Locate the cell with the specified text and output its [X, Y] center coordinate. 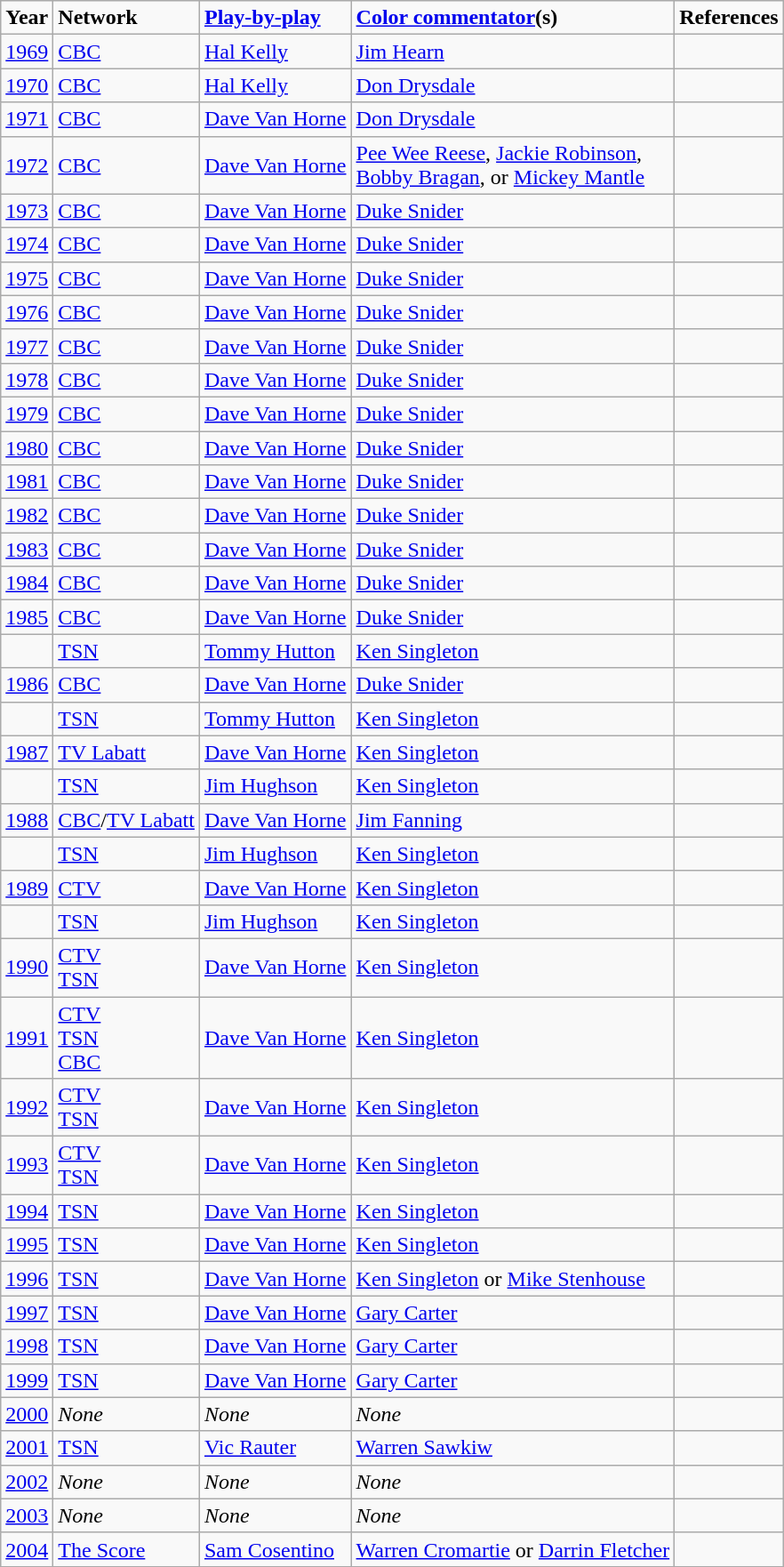
1997 [27, 1313]
1986 [27, 685]
Vic Rauter [276, 1448]
Warren Sawkiw [513, 1448]
1981 [27, 482]
Play-by-play [276, 18]
1976 [27, 312]
1969 [27, 52]
2001 [27, 1448]
Color commentator(s) [513, 18]
1983 [27, 550]
1975 [27, 278]
Sam Cosentino [276, 1549]
1973 [27, 211]
1980 [27, 447]
The Score [126, 1549]
1999 [27, 1380]
Year [27, 18]
1995 [27, 1245]
1970 [27, 85]
Ken Singleton or Mike Stenhouse [513, 1279]
1996 [27, 1279]
2003 [27, 1515]
Warren Cromartie or Darrin Fletcher [513, 1549]
1998 [27, 1346]
1993 [27, 1165]
1977 [27, 346]
Jim Fanning [513, 820]
CTV [126, 888]
1992 [27, 1108]
1991 [27, 1037]
Pee Wee Reese, Jackie Robinson,Bobby Bragan, or Mickey Mantle [513, 165]
1987 [27, 752]
1990 [27, 968]
2002 [27, 1482]
1994 [27, 1211]
CBC/TV Labatt [126, 820]
Network [126, 18]
1972 [27, 165]
1979 [27, 414]
1982 [27, 516]
CTVTSNCBC [126, 1037]
References [729, 18]
TV Labatt [126, 752]
1974 [27, 245]
1971 [27, 119]
2000 [27, 1414]
Jim Hearn [513, 52]
1989 [27, 888]
1984 [27, 583]
2004 [27, 1549]
1985 [27, 617]
1988 [27, 820]
1978 [27, 380]
